Locate the cell with the specified text and output its (X, Y) center coordinate. 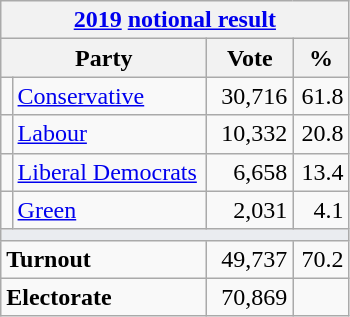
Conservative (110, 96)
Electorate (104, 297)
4.1 (321, 210)
70.2 (321, 259)
13.4 (321, 172)
49,737 (250, 259)
Labour (110, 134)
30,716 (250, 96)
Party (104, 58)
% (321, 58)
20.8 (321, 134)
6,658 (250, 172)
Turnout (104, 259)
Green (110, 210)
Vote (250, 58)
61.8 (321, 96)
70,869 (250, 297)
Liberal Democrats (110, 172)
2,031 (250, 210)
10,332 (250, 134)
2019 notional result (175, 20)
